Determine the (X, Y) coordinate at the center of the cell enclosing the given text.  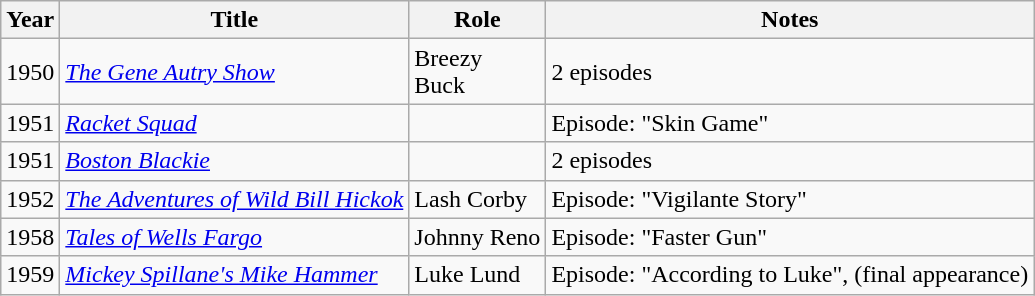
1952 (30, 199)
Notes (790, 20)
Racket Squad (234, 123)
Episode: "Vigilante Story" (790, 199)
Title (234, 20)
Boston Blackie (234, 161)
Luke Lund (478, 275)
The Adventures of Wild Bill Hickok (234, 199)
Johnny Reno (478, 237)
Episode: "According to Luke", (final appearance) (790, 275)
BreezyBuck (478, 72)
1959 (30, 275)
The Gene Autry Show (234, 72)
Role (478, 20)
Episode: "Skin Game" (790, 123)
Lash Corby (478, 199)
Mickey Spillane's Mike Hammer (234, 275)
1950 (30, 72)
Year (30, 20)
Tales of Wells Fargo (234, 237)
Episode: "Faster Gun" (790, 237)
1958 (30, 237)
